For the text-containing cell, return its midpoint in (x, y) coordinate format. 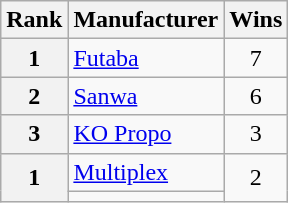
Manufacturer (146, 20)
Futaba (146, 58)
Multiplex (146, 172)
Wins (256, 20)
Sanwa (146, 96)
6 (256, 96)
7 (256, 58)
Rank (34, 20)
KO Propo (146, 134)
